Pinpoint the cell where the given text exists, returning its [X, Y] midpoint coordinate. 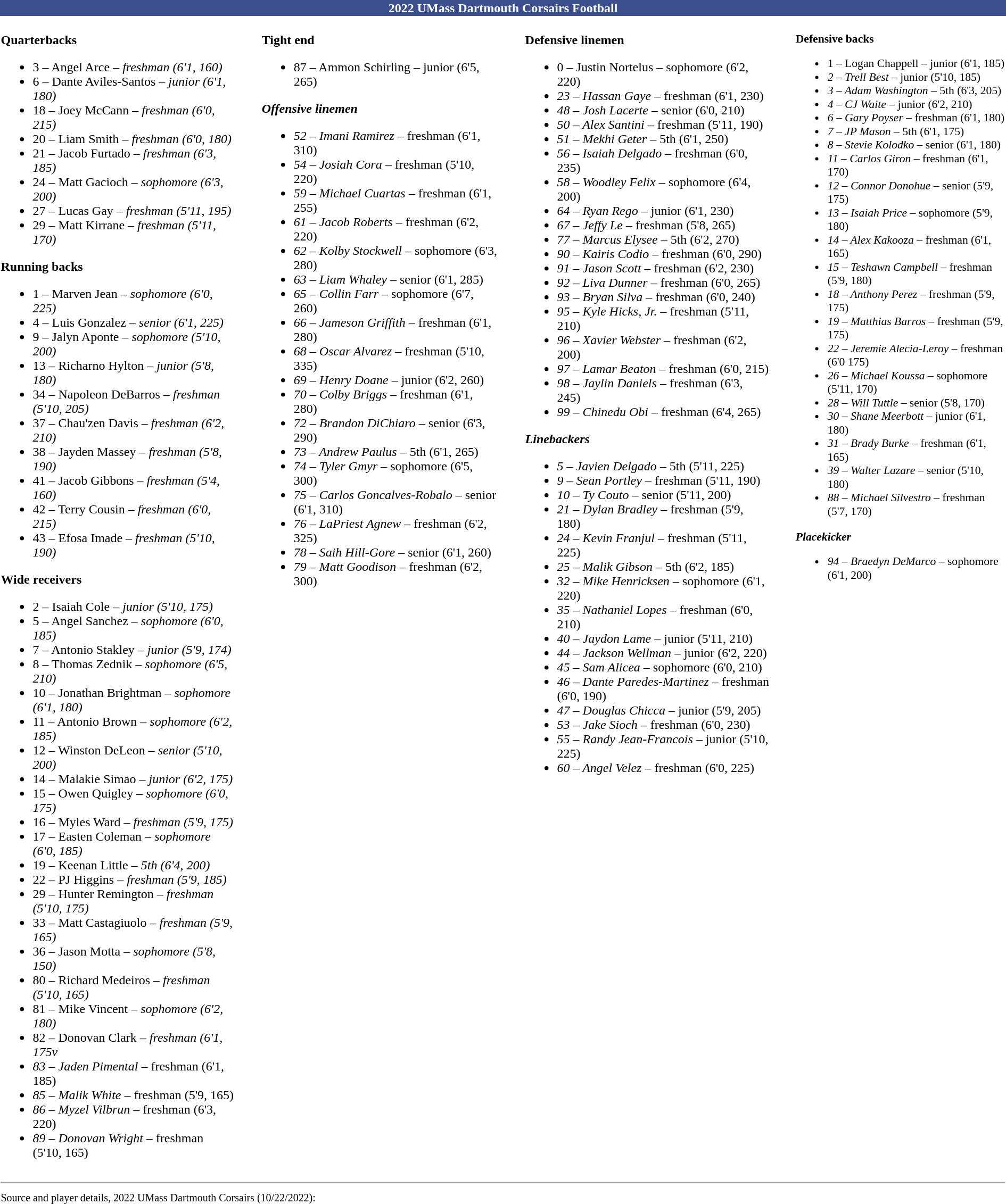
2022 UMass Dartmouth Corsairs Football [503, 8]
